Capture the cell that displays the provided text and extract its [X, Y] central coordinate. 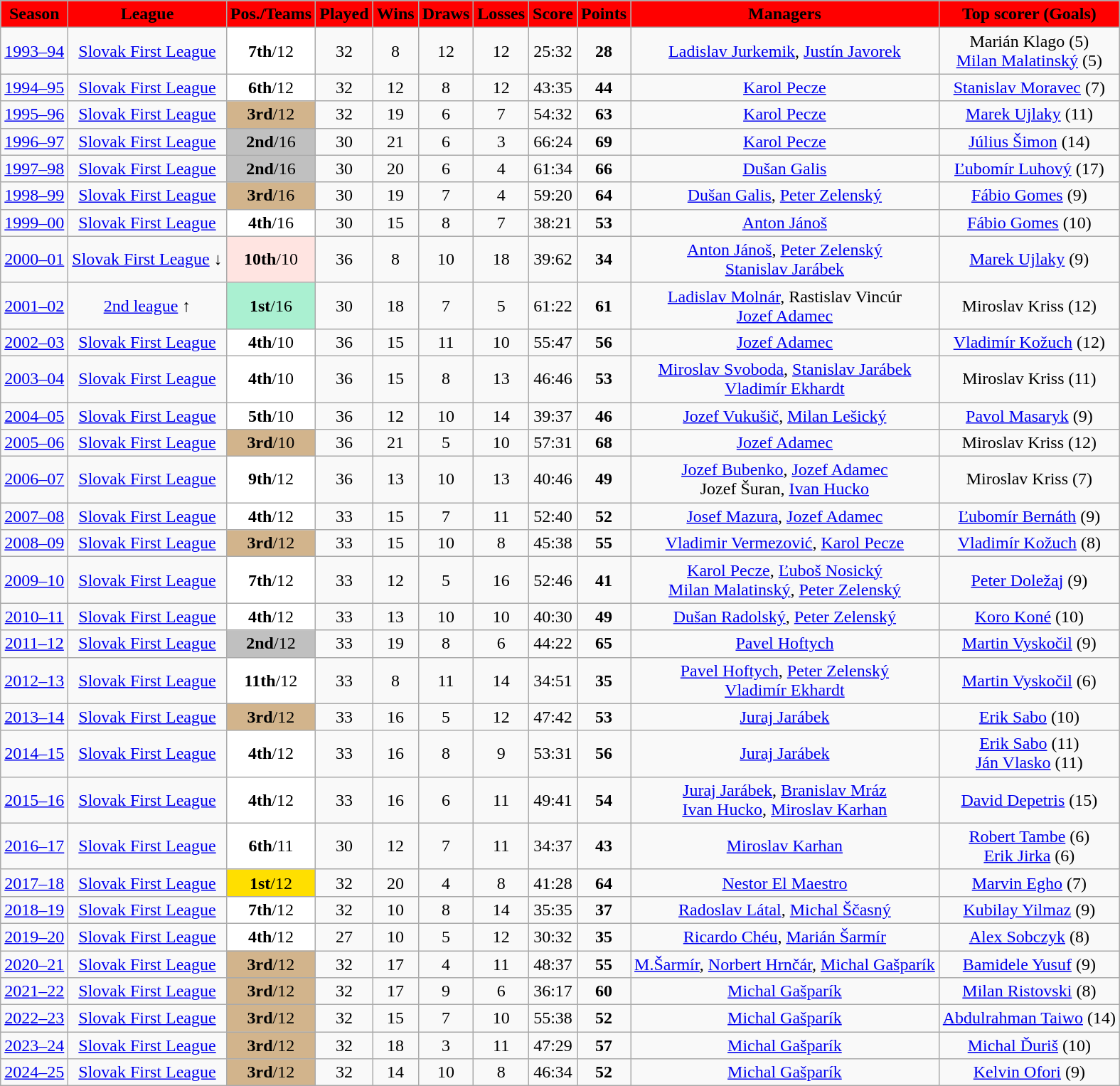
54:32 [553, 115]
5th/10 [271, 416]
Kelvin Ofori (9) [1029, 1072]
2013–14 [34, 717]
2004–05 [34, 416]
Peter Doležaj (9) [1029, 580]
40:46 [553, 479]
Dušan Galis, Peter Zelenský [785, 196]
2006–07 [34, 479]
3rd/16 [271, 196]
43:35 [553, 87]
David Depetris (15) [1029, 799]
Dušan Radolský, Peter Zelenský [785, 617]
27 [344, 937]
Jozef Bubenko, Jozef Adamec Jozef Šuran, Ivan Hucko [785, 479]
Koro Koné (10) [1029, 617]
Played [344, 14]
Wins [395, 14]
2007–08 [34, 516]
2009–10 [34, 580]
2000–01 [34, 259]
League [147, 14]
2011–12 [34, 644]
55:38 [553, 1018]
Marián Klago (5) Milan Malatinský (5) [1029, 51]
Top scorer (Goals) [1029, 14]
Július Šimon (14) [1029, 142]
Erik Sabo (11) Ján Vlasko (11) [1029, 754]
45:38 [553, 543]
65 [604, 644]
Nestor El Maestro [785, 883]
2008–09 [34, 543]
39:62 [553, 259]
Marek Ujlaky (9) [1029, 259]
Alex Sobczyk (8) [1029, 937]
36:17 [553, 991]
Losses [501, 14]
2020–21 [34, 964]
52:40 [553, 516]
Marek Ujlaky (11) [1029, 115]
46 [604, 416]
Miroslav Karhan [785, 846]
34 [604, 259]
Managers [785, 14]
2019–20 [34, 937]
Stanislav Moravec (7) [1029, 87]
63 [604, 115]
Dušan Galis [785, 169]
46:46 [553, 378]
3rd/10 [271, 443]
46:34 [553, 1072]
Fábio Gomes (10) [1029, 223]
Miroslav Kriss (7) [1029, 479]
Anton Jánoš, Peter Zelenský Stanislav Jarábek [785, 259]
2017–18 [34, 883]
69 [604, 142]
6th/11 [271, 846]
35:35 [553, 910]
47:29 [553, 1045]
61:22 [553, 306]
2012–13 [34, 680]
Vladimir Vermezović, Karol Pecze [785, 543]
Fábio Gomes (9) [1029, 196]
Miroslav Kriss (11) [1029, 378]
2nd/12 [271, 644]
Slovak First League ↓ [147, 259]
Draws [446, 14]
57:31 [553, 443]
Points [604, 14]
Ladislav Jurkemik, Justín Javorek [785, 51]
1999–00 [34, 223]
34:51 [553, 680]
2002–03 [34, 342]
Ricardo Chéu, Marián Šarmír [785, 937]
66 [604, 169]
Ľubomír Bernáth (9) [1029, 516]
11th/12 [271, 680]
Martin Vyskočil (6) [1029, 680]
Milan Ristovski (8) [1029, 991]
2016–17 [34, 846]
Bamidele Yusuf (9) [1029, 964]
25:32 [553, 51]
Michal Ďuriš (10) [1029, 1045]
60 [604, 991]
41:28 [553, 883]
10th/10 [271, 259]
61:34 [553, 169]
2001–02 [34, 306]
40:30 [553, 617]
1996–97 [34, 142]
2003–04 [34, 378]
54 [604, 799]
2021–22 [34, 991]
Anton Jánoš [785, 223]
Karol Pecze, Ľuboš Nosický Milan Malatinský, Peter Zelenský [785, 580]
Pavel Hoftych, Peter Zelenský Vladimír Ekhardt [785, 680]
59:20 [553, 196]
68 [604, 443]
Ľubomír Luhový (17) [1029, 169]
1994–95 [34, 87]
37 [604, 910]
Radoslav Látal, Michal Ščasný [785, 910]
2014–15 [34, 754]
Ladislav Molnár, Rastislav Vincúr Jozef Adamec [785, 306]
48:37 [553, 964]
1st/12 [271, 883]
2018–19 [34, 910]
Score [553, 14]
34:37 [553, 846]
43 [604, 846]
Pos./Teams [271, 14]
2023–24 [34, 1045]
6th/12 [271, 87]
Jozef Vukušič, Milan Lešický [785, 416]
41 [604, 580]
1st/16 [271, 306]
Josef Mazura, Jozef Adamec [785, 516]
M.Šarmír, Norbert Hrnčár, Michal Gašparík [785, 964]
44 [604, 87]
9th/12 [271, 479]
Abdulrahman Taiwo (14) [1029, 1018]
1998–99 [34, 196]
49:41 [553, 799]
2015–16 [34, 799]
30:32 [553, 937]
Season [34, 14]
Erik Sabo (10) [1029, 717]
53:31 [553, 754]
Kubilay Yilmaz (9) [1029, 910]
2022–23 [34, 1018]
1993–94 [34, 51]
Miroslav Svoboda, Stanislav Jarábek Vladimír Ekhardt [785, 378]
2010–11 [34, 617]
39:37 [553, 416]
47:42 [553, 717]
Vladimír Kožuch (8) [1029, 543]
Marvin Egho (7) [1029, 883]
66:24 [553, 142]
61 [604, 306]
44:22 [553, 644]
52:46 [553, 580]
55:47 [553, 342]
Robert Tambe (6) Erik Jirka (6) [1029, 846]
Pavol Masaryk (9) [1029, 416]
2005–06 [34, 443]
Vladimír Kožuch (12) [1029, 342]
2024–25 [34, 1072]
1997–98 [34, 169]
28 [604, 51]
Martin Vyskočil (9) [1029, 644]
2nd league ↑ [147, 306]
1995–96 [34, 115]
Pavel Hoftych [785, 644]
57 [604, 1045]
38:21 [553, 223]
4th/16 [271, 223]
Juraj Jarábek, Branislav MrázIvan Hucko, Miroslav Karhan [785, 799]
